Output the [X, Y] coordinate of the center of the cell containing the given text.  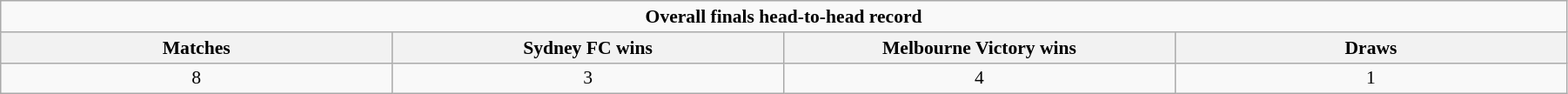
Overall finals head-to-head record [784, 17]
Draws [1370, 48]
3 [588, 78]
4 [980, 78]
Matches [197, 48]
1 [1370, 78]
Melbourne Victory wins [980, 48]
Sydney FC wins [588, 48]
8 [197, 78]
